Determine the [x, y] coordinate at the center of the cell enclosing the given text.  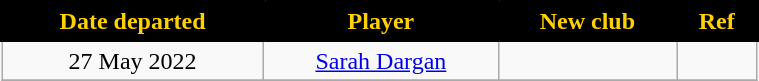
Player [382, 22]
Sarah Dargan [382, 60]
Date departed [133, 22]
27 May 2022 [133, 60]
Ref [717, 22]
New club [587, 22]
